Identify which cell holds the provided text, then report its (x, y) central coordinate. 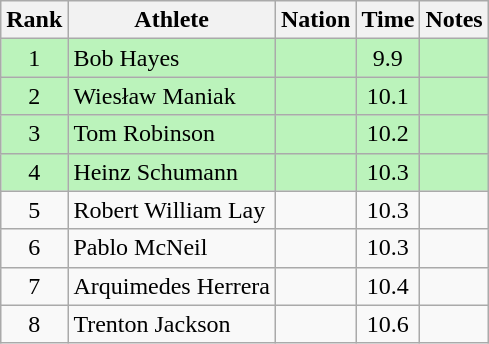
Time (388, 20)
Pablo McNeil (172, 248)
Nation (315, 20)
Athlete (172, 20)
Trenton Jackson (172, 324)
Robert William Lay (172, 210)
Bob Hayes (172, 58)
10.4 (388, 286)
Arquimedes Herrera (172, 286)
6 (34, 248)
5 (34, 210)
Tom Robinson (172, 134)
8 (34, 324)
10.2 (388, 134)
1 (34, 58)
Rank (34, 20)
Notes (454, 20)
Heinz Schumann (172, 172)
Wiesław Maniak (172, 96)
10.1 (388, 96)
7 (34, 286)
4 (34, 172)
2 (34, 96)
10.6 (388, 324)
9.9 (388, 58)
3 (34, 134)
